Determine the [x, y] coordinate at the center of the cell enclosing the given text.  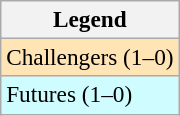
Challengers (1–0) [90, 57]
Legend [90, 19]
Futures (1–0) [90, 95]
